Find where the given text appears and provide that cell's center as [x, y] coordinate. 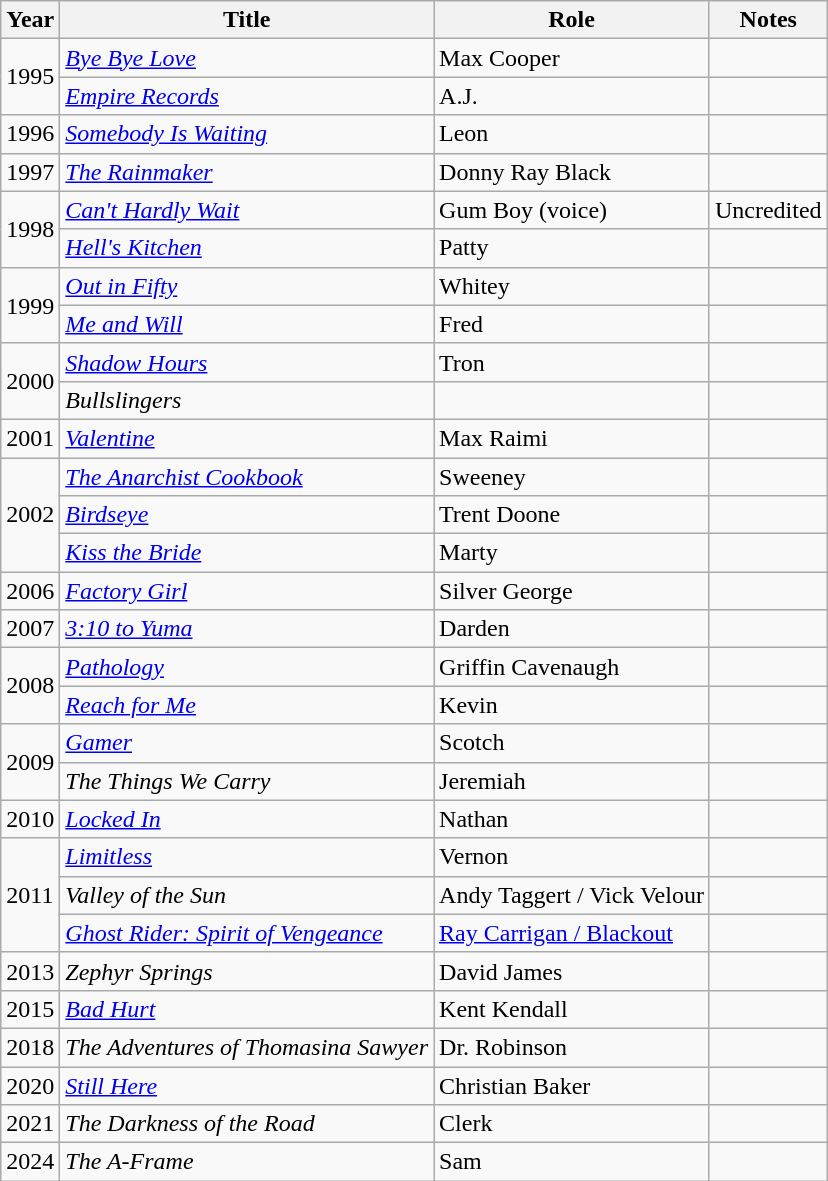
Valley of the Sun [247, 895]
Marty [572, 553]
Empire Records [247, 96]
The Adventures of Thomasina Sawyer [247, 1047]
2001 [30, 438]
Leon [572, 134]
Sweeney [572, 477]
Gamer [247, 743]
Silver George [572, 591]
2009 [30, 762]
Valentine [247, 438]
The Darkness of the Road [247, 1124]
2024 [30, 1162]
2021 [30, 1124]
Uncredited [768, 210]
Max Raimi [572, 438]
Reach for Me [247, 705]
2010 [30, 819]
Can't Hardly Wait [247, 210]
2000 [30, 381]
The Things We Carry [247, 781]
Shadow Hours [247, 362]
Me and Will [247, 324]
Whitey [572, 286]
Kent Kendall [572, 1009]
Zephyr Springs [247, 971]
1996 [30, 134]
Nathan [572, 819]
Limitless [247, 857]
Patty [572, 248]
Tron [572, 362]
2011 [30, 895]
Kiss the Bride [247, 553]
1998 [30, 229]
Max Cooper [572, 58]
2006 [30, 591]
1999 [30, 305]
The Anarchist Cookbook [247, 477]
Birdseye [247, 515]
A.J. [572, 96]
Title [247, 20]
Vernon [572, 857]
2008 [30, 686]
Christian Baker [572, 1085]
2020 [30, 1085]
Notes [768, 20]
Still Here [247, 1085]
Trent Doone [572, 515]
Locked In [247, 819]
Donny Ray Black [572, 172]
Hell's Kitchen [247, 248]
The Rainmaker [247, 172]
David James [572, 971]
Year [30, 20]
2002 [30, 515]
Darden [572, 629]
Clerk [572, 1124]
Factory Girl [247, 591]
2018 [30, 1047]
1997 [30, 172]
Bad Hurt [247, 1009]
Sam [572, 1162]
2013 [30, 971]
Dr. Robinson [572, 1047]
Gum Boy (voice) [572, 210]
Pathology [247, 667]
Ray Carrigan / Blackout [572, 933]
Griffin Cavenaugh [572, 667]
Bullslingers [247, 400]
Kevin [572, 705]
1995 [30, 77]
Bye Bye Love [247, 58]
3:10 to Yuma [247, 629]
Role [572, 20]
2015 [30, 1009]
Fred [572, 324]
The A-Frame [247, 1162]
2007 [30, 629]
Andy Taggert / Vick Velour [572, 895]
Out in Fifty [247, 286]
Jeremiah [572, 781]
Somebody Is Waiting [247, 134]
Scotch [572, 743]
Ghost Rider: Spirit of Vengeance [247, 933]
